Pinpoint the cell where the given text exists, returning its [X, Y] midpoint coordinate. 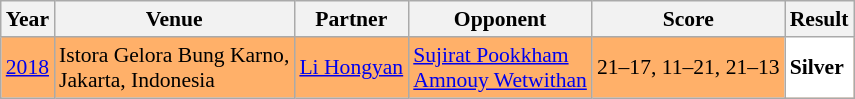
Opponent [500, 19]
21–17, 11–21, 21–13 [688, 68]
Year [28, 19]
Istora Gelora Bung Karno,Jakarta, Indonesia [174, 68]
Partner [351, 19]
Sujirat Pookkham Amnouy Wetwithan [500, 68]
Result [820, 19]
2018 [28, 68]
Score [688, 19]
Silver [820, 68]
Venue [174, 19]
Li Hongyan [351, 68]
